Return the (X, Y) coordinate for the center point of the cell that contains the specified text.  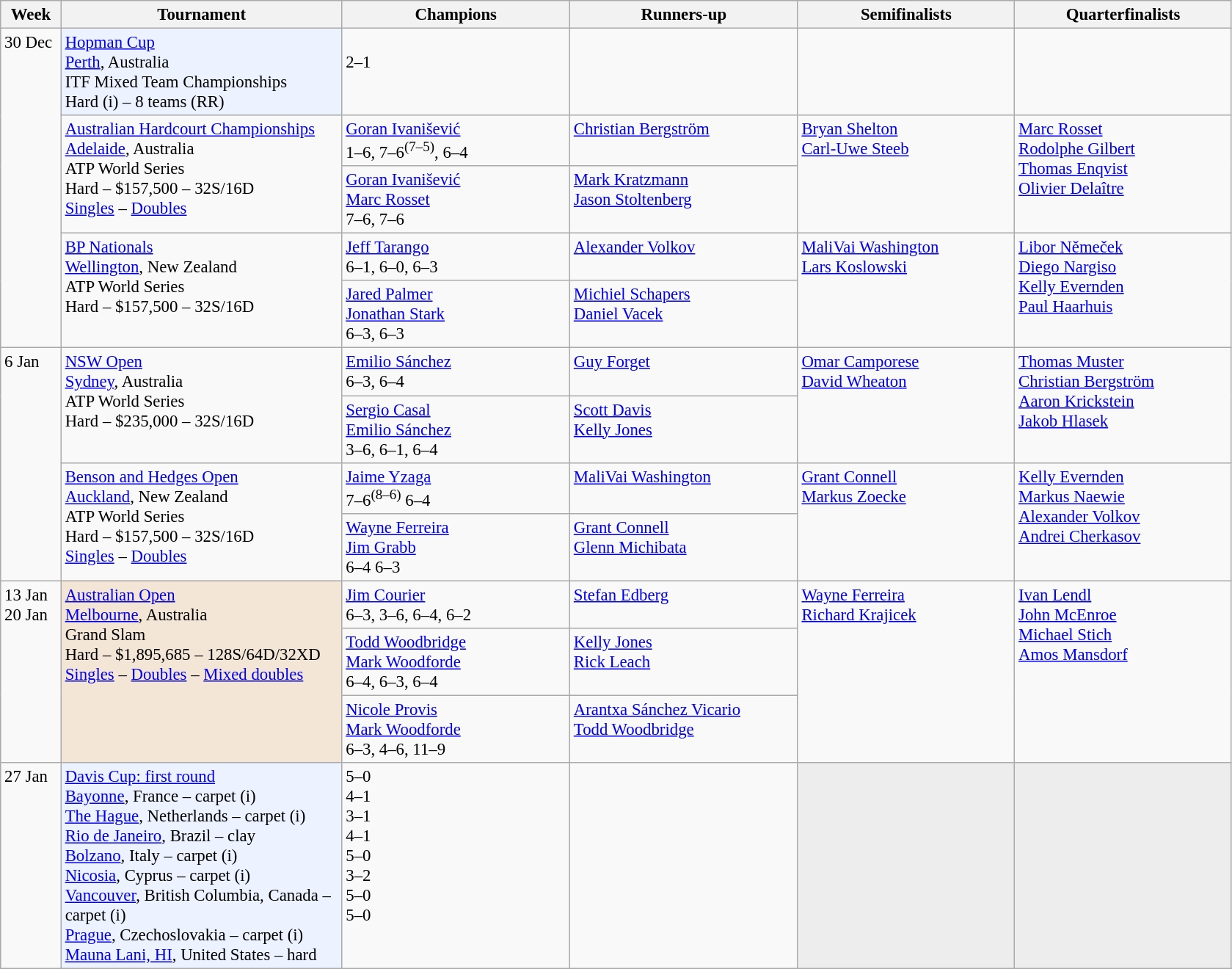
Runners-up (684, 15)
Bryan Shelton Carl-Uwe Steeb (906, 175)
MaliVai Washington Lars Koslowski (906, 291)
Sergio Casal Emilio Sánchez 3–6, 6–1, 6–4 (456, 429)
Grant Connell Markus Zoecke (906, 521)
Australian Open Melbourne, AustraliaGrand SlamHard – $1,895,685 – 128S/64D/32XD Singles – Doubles – Mixed doubles (201, 672)
30 Dec (31, 189)
Stefan Edberg (684, 605)
Emilio Sánchez 6–3, 6–4 (456, 371)
27 Jan (31, 866)
MaliVai Washington (684, 487)
Jared Palmer Jonathan Stark 6–3, 6–3 (456, 314)
Goran Ivanišević 1–6, 7–6(7–5), 6–4 (456, 141)
Hopman CupPerth, AustraliaITF Mixed Team Championships Hard (i) – 8 teams (RR) (201, 72)
6 Jan (31, 464)
Arantxa Sánchez Vicario Todd Woodbridge (684, 729)
Tournament (201, 15)
Marc Rosset Rodolphe Gilbert Thomas Enqvist Olivier Delaître (1123, 175)
Jim Courier6–3, 3–6, 6–4, 6–2 (456, 605)
5–0 4–1 3–1 4–1 5–0 3–2 5–0 5–0 (456, 866)
Kelly Jones Rick Leach (684, 662)
Jaime Yzaga 7–6(8–6) 6–4 (456, 487)
Jeff Tarango 6–1, 6–0, 6–3 (456, 257)
Benson and Hedges Open Auckland, New ZealandATP World Series Hard – $157,500 – 32S/16D Singles – Doubles (201, 521)
13 Jan20 Jan (31, 672)
Australian Hardcourt Championships Adelaide, AustraliaATP World Series Hard – $157,500 – 32S/16D Singles – Doubles (201, 175)
Champions (456, 15)
Thomas Muster Christian Bergström Aaron Krickstein Jakob Hlasek (1123, 405)
Semifinalists (906, 15)
2–1 (456, 72)
Wayne Ferreira Richard Krajicek (906, 672)
NSW Open Sydney, AustraliaATP World Series Hard – $235,000 – 32S/16D (201, 405)
Christian Bergström (684, 141)
Grant Connell Glenn Michibata (684, 547)
Todd Woodbridge Mark Woodforde 6–4, 6–3, 6–4 (456, 662)
Guy Forget (684, 371)
Alexander Volkov (684, 257)
Kelly Evernden Markus Naewie Alexander Volkov Andrei Cherkasov (1123, 521)
Nicole Provis Mark Woodforde 6–3, 4–6, 11–9 (456, 729)
Quarterfinalists (1123, 15)
Omar Camporese David Wheaton (906, 405)
Michiel Schapers Daniel Vacek (684, 314)
Scott Davis Kelly Jones (684, 429)
Week (31, 15)
Mark Kratzmann Jason Stoltenberg (684, 200)
Ivan Lendl John McEnroe Michael Stich Amos Mansdorf (1123, 672)
BP Nationals Wellington, New Zealand ATP World Series Hard – $157,500 – 32S/16D (201, 291)
Wayne Ferreira Jim Grabb 6–4 6–3 (456, 547)
Libor Němeček Diego Nargiso Kelly Evernden Paul Haarhuis (1123, 291)
Goran Ivanišević Marc Rosset 7–6, 7–6 (456, 200)
